Detect which cell encompasses the target text, then output its (X, Y) center coordinate. 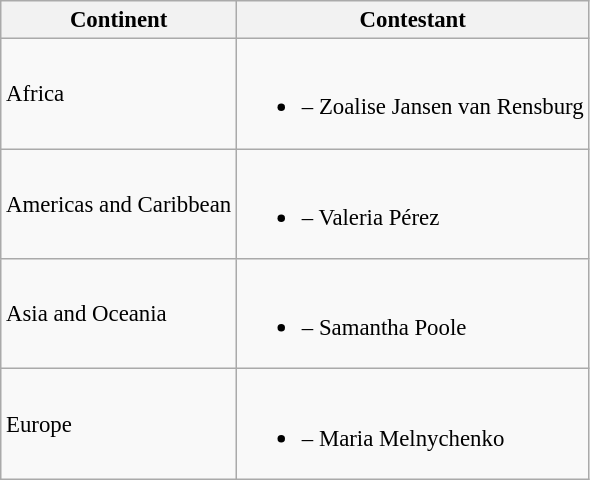
Asia and Oceania (119, 314)
Contestant (413, 20)
– Samantha Poole (413, 314)
– Zoalise Jansen van Rensburg (413, 94)
Continent (119, 20)
Europe (119, 424)
Africa (119, 94)
– Maria Melnychenko (413, 424)
Americas and Caribbean (119, 204)
– Valeria Pérez (413, 204)
